Return the (x, y) coordinate for the center point of the cell that contains the specified text.  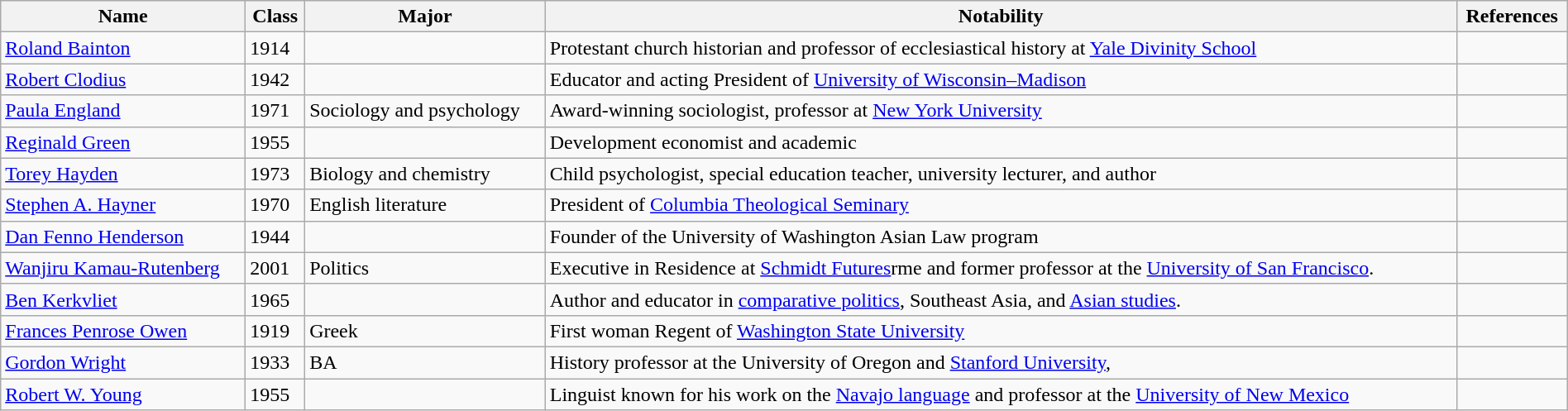
Gordon Wright (123, 362)
Reginald Green (123, 142)
1919 (275, 331)
Politics (425, 268)
Award-winning sociologist, professor at New York University (1001, 111)
BA (425, 362)
Frances Penrose Owen (123, 331)
Ben Kerkvliet (123, 299)
References (1512, 17)
Notability (1001, 17)
1965 (275, 299)
Stephen A. Hayner (123, 205)
English literature (425, 205)
Dan Fenno Henderson (123, 237)
Greek (425, 331)
1933 (275, 362)
Name (123, 17)
1914 (275, 48)
Torey Hayden (123, 174)
2001 (275, 268)
1944 (275, 237)
Linguist known for his work on the Navajo language and professor at the University of New Mexico (1001, 394)
Author and educator in comparative politics, Southeast Asia, and Asian studies. (1001, 299)
1970 (275, 205)
Executive in Residence at Schmidt Futuresrme and former professor at the University of San Francisco. (1001, 268)
Protestant church historian and professor of ecclesiastical history at Yale Divinity School (1001, 48)
Robert W. Young (123, 394)
Sociology and psychology (425, 111)
1942 (275, 79)
Roland Bainton (123, 48)
First woman Regent of Washington State University (1001, 331)
Robert Clodius (123, 79)
Wanjiru Kamau-Rutenberg (123, 268)
President of Columbia Theological Seminary (1001, 205)
Development economist and academic (1001, 142)
1971 (275, 111)
Founder of the University of Washington Asian Law program (1001, 237)
Child psychologist, special education teacher, university lecturer, and author (1001, 174)
Paula England (123, 111)
Biology and chemistry (425, 174)
Educator and acting President of University of Wisconsin–Madison (1001, 79)
1973 (275, 174)
Class (275, 17)
History professor at the University of Oregon and Stanford University, (1001, 362)
Major (425, 17)
